Capture the cell that displays the provided text and extract its [X, Y] central coordinate. 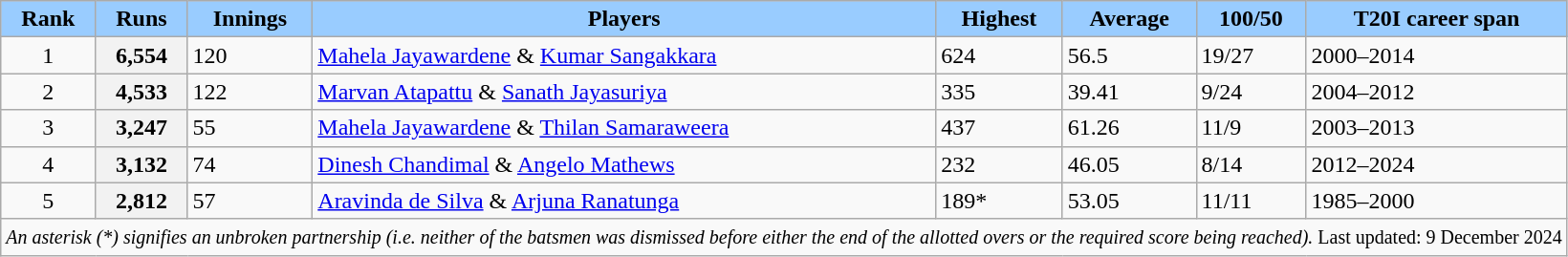
122 [250, 92]
74 [250, 164]
3 [48, 128]
4 [48, 164]
11/9 [1251, 128]
Dinesh Chandimal & Angelo Mathews [624, 164]
1 [48, 55]
Aravinda de Silva & Arjuna Ranatunga [624, 201]
56.5 [1129, 55]
T20I career span [1436, 19]
61.26 [1129, 128]
232 [1000, 164]
100/50 [1251, 19]
Rank [48, 19]
57 [250, 201]
2004–2012 [1436, 92]
2012–2024 [1436, 164]
437 [1000, 128]
Average [1129, 19]
3,247 [142, 128]
Marvan Atapattu & Sanath Jayasuriya [624, 92]
Runs [142, 19]
39.41 [1129, 92]
9/24 [1251, 92]
Players [624, 19]
3,132 [142, 164]
1985–2000 [1436, 201]
6,554 [142, 55]
Mahela Jayawardene & Kumar Sangakkara [624, 55]
46.05 [1129, 164]
120 [250, 55]
8/14 [1251, 164]
189* [1000, 201]
335 [1000, 92]
Highest [1000, 19]
55 [250, 128]
2003–2013 [1436, 128]
Mahela Jayawardene & Thilan Samaraweera [624, 128]
4,533 [142, 92]
53.05 [1129, 201]
Innings [250, 19]
624 [1000, 55]
11/11 [1251, 201]
5 [48, 201]
2000–2014 [1436, 55]
2 [48, 92]
2,812 [142, 201]
19/27 [1251, 55]
